Find where the given text appears and provide that cell's center as (x, y) coordinate. 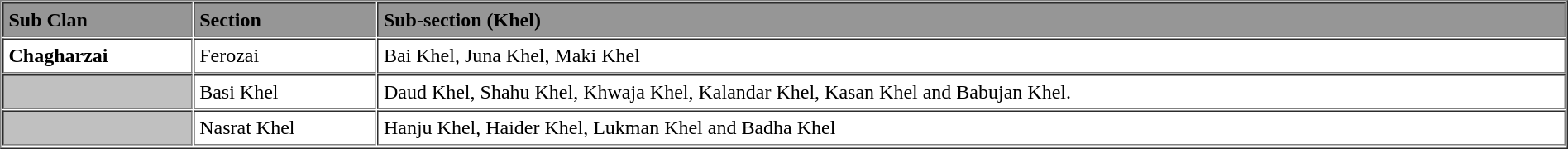
Hanju Khel, Haider Khel, Lukman Khel and Badha Khel (971, 128)
Sub-section (Khel) (971, 20)
Chagharzai (98, 55)
Basi Khel (284, 92)
Section (284, 20)
Ferozai (284, 55)
Daud Khel, Shahu Khel, Khwaja Khel, Kalandar Khel, Kasan Khel and Babujan Khel. (971, 92)
Nasrat Khel (284, 128)
Bai Khel, Juna Khel, Maki Khel (971, 55)
Sub Clan (98, 20)
